Return (X, Y) of the center of cell containing provided text 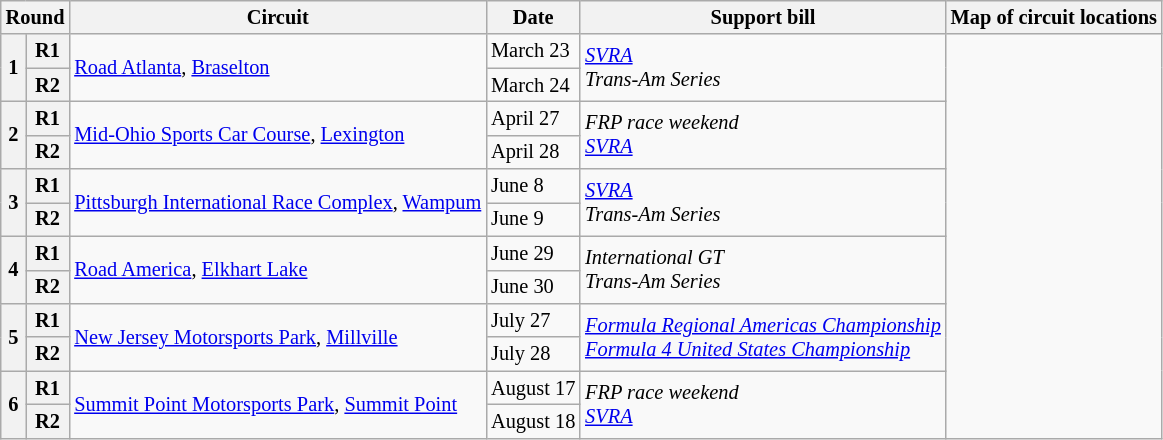
4 (14, 270)
July 28 (533, 354)
New Jersey Motorsports Park, Millville (278, 336)
June 9 (533, 219)
March 24 (533, 85)
June 30 (533, 287)
6 (14, 404)
Circuit (278, 17)
Mid-Ohio Sports Car Course, Lexington (278, 134)
June 29 (533, 253)
Summit Point Motorsports Park, Summit Point (278, 404)
Road Atlanta, Braselton (278, 68)
August 17 (533, 388)
1 (14, 68)
August 18 (533, 421)
5 (14, 336)
International GTTrans-Am Series (763, 270)
June 8 (533, 186)
Date (533, 17)
2 (14, 134)
3 (14, 202)
Road America, Elkhart Lake (278, 270)
Support bill (763, 17)
March 23 (533, 51)
Round (36, 17)
Formula Regional Americas ChampionshipFormula 4 United States Championship (763, 336)
April 28 (533, 152)
July 27 (533, 320)
Map of circuit locations (1054, 17)
Pittsburgh International Race Complex, Wampum (278, 202)
April 27 (533, 118)
